Determine the [X, Y] coordinate at the center of the cell enclosing the given text.  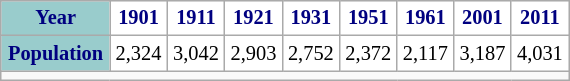
Year [55, 18]
2,117 [426, 54]
2,752 [310, 54]
1931 [310, 18]
2011 [540, 18]
4,031 [540, 54]
1951 [368, 18]
2,372 [368, 54]
1911 [196, 18]
2,903 [254, 54]
1901 [138, 18]
Population [55, 54]
1921 [254, 18]
2001 [482, 18]
3,042 [196, 54]
3,187 [482, 54]
1961 [426, 18]
2,324 [138, 54]
